Pinpoint the cell where the given text exists, returning its [X, Y] midpoint coordinate. 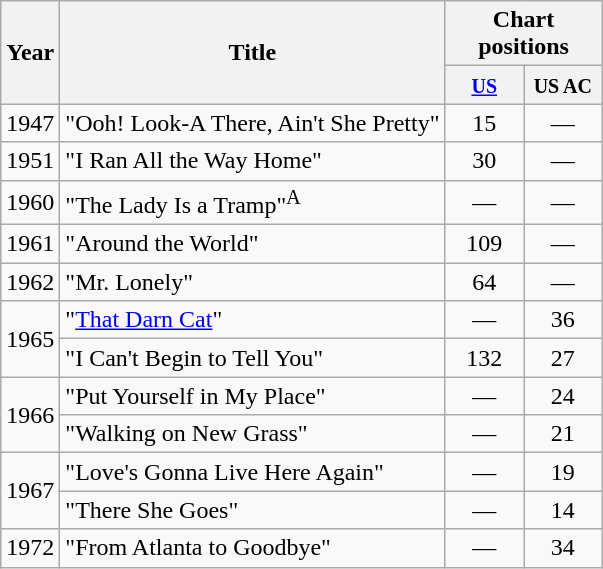
1951 [30, 161]
36 [564, 320]
1947 [30, 123]
"I Can't Begin to Tell You" [252, 358]
19 [564, 472]
1961 [30, 244]
Chart positions [524, 34]
1960 [30, 202]
30 [484, 161]
US [484, 85]
"The Lady Is a Tramp"A [252, 202]
64 [484, 282]
"I Ran All the Way Home" [252, 161]
"From Atlanta to Goodbye" [252, 548]
14 [564, 510]
1965 [30, 339]
"Put Yourself in My Place" [252, 396]
21 [564, 434]
"Ooh! Look-A There, Ain't She Pretty" [252, 123]
"Walking on New Grass" [252, 434]
Title [252, 52]
US AC [564, 85]
"Around the World" [252, 244]
1962 [30, 282]
24 [564, 396]
1967 [30, 491]
"Love's Gonna Live Here Again" [252, 472]
15 [484, 123]
27 [564, 358]
"That Darn Cat" [252, 320]
Year [30, 52]
"Mr. Lonely" [252, 282]
132 [484, 358]
1966 [30, 415]
34 [564, 548]
1972 [30, 548]
"There She Goes" [252, 510]
109 [484, 244]
